Locate the cell with the specified text and output its (X, Y) center coordinate. 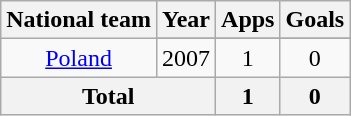
2007 (186, 58)
Goals (315, 20)
Total (108, 96)
Poland (79, 58)
Year (186, 20)
Apps (248, 20)
National team (79, 20)
